Find where the given text appears and provide that cell's center as (X, Y) coordinate. 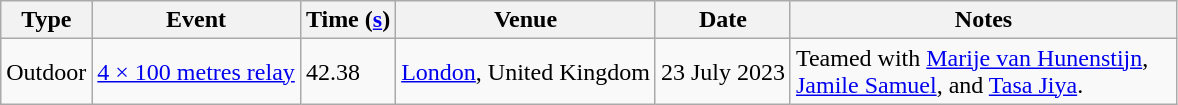
Venue (526, 20)
Notes (983, 20)
Type (46, 20)
4 × 100 metres relay (196, 72)
42.38 (348, 72)
London, United Kingdom (526, 72)
Outdoor (46, 72)
Date (722, 20)
23 July 2023 (722, 72)
Time (s) (348, 20)
Event (196, 20)
Teamed with Marije van Hunenstijn, Jamile Samuel, and Tasa Jiya. (983, 72)
